Locate the cell with the specified text and output its [x, y] center coordinate. 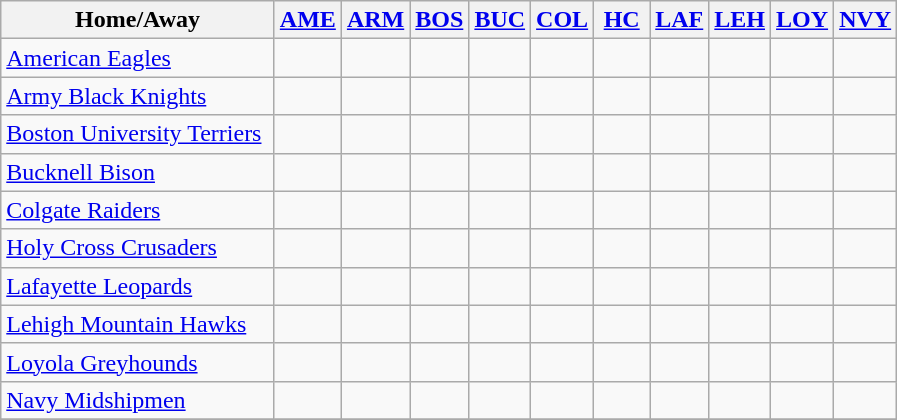
Navy Midshipmen [138, 400]
LEH [740, 20]
Bucknell Bison [138, 172]
BUC [500, 20]
BOS [440, 20]
COL [562, 20]
NVY [866, 20]
Lafayette Leopards [138, 286]
American Eagles [138, 58]
Holy Cross Crusaders [138, 248]
LOY [802, 20]
Army Black Knights [138, 96]
Lehigh Mountain Hawks [138, 324]
AME [308, 20]
Colgate Raiders [138, 210]
HC [622, 20]
LAF [680, 20]
Loyola Greyhounds [138, 362]
Home/Away [138, 20]
Boston University Terriers [138, 134]
ARM [375, 20]
